Output the [X, Y] coordinate of the center of the cell containing the given text.  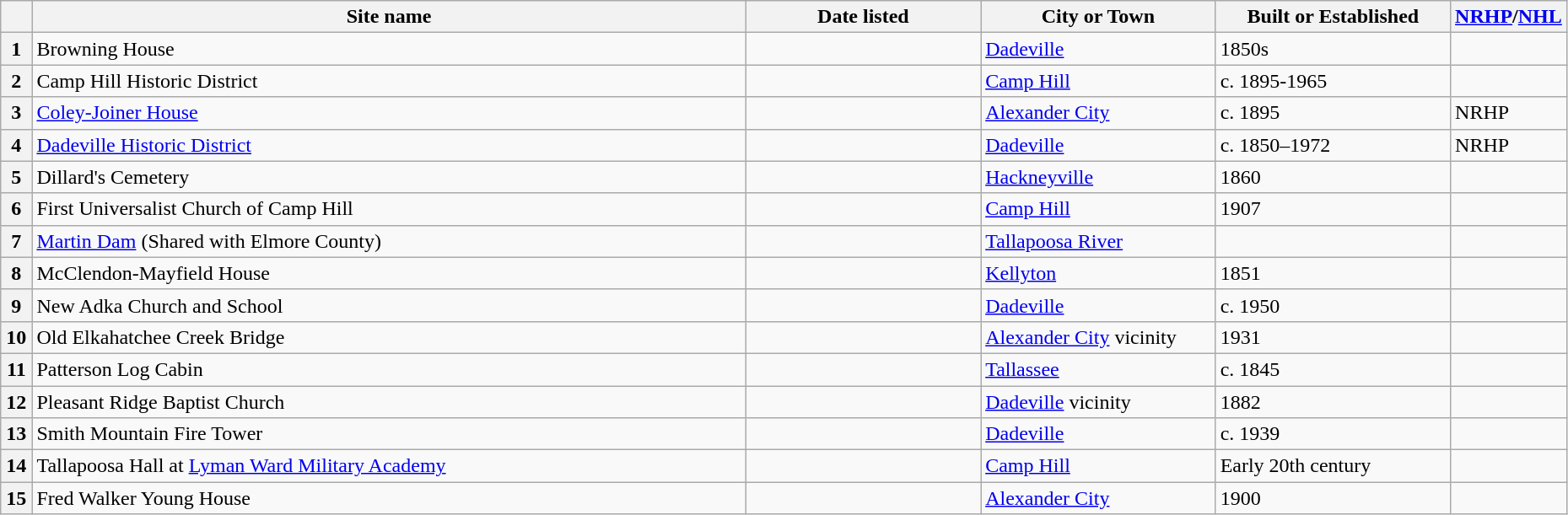
1860 [1333, 177]
1931 [1333, 337]
Date listed [863, 17]
10 [17, 337]
Tallapoosa Hall at Lyman Ward Military Academy [389, 466]
Kellyton [1098, 273]
Old Elkahatchee Creek Bridge [389, 337]
15 [17, 498]
c. 1939 [1333, 434]
Patterson Log Cabin [389, 369]
1900 [1333, 498]
c. 1895 [1333, 113]
11 [17, 369]
Fred Walker Young House [389, 498]
c. 1845 [1333, 369]
3 [17, 113]
Site name [389, 17]
New Adka Church and School [389, 305]
c. 1950 [1333, 305]
Dadeville vicinity [1098, 402]
14 [17, 466]
Alexander City vicinity [1098, 337]
1 [17, 49]
c. 1895-1965 [1333, 81]
Smith Mountain Fire Tower [389, 434]
Hackneyville [1098, 177]
1882 [1333, 402]
4 [17, 145]
1851 [1333, 273]
Built or Established [1333, 17]
5 [17, 177]
Tallapoosa River [1098, 241]
12 [17, 402]
9 [17, 305]
7 [17, 241]
6 [17, 209]
Browning House [389, 49]
Tallassee [1098, 369]
City or Town [1098, 17]
Coley-Joiner House [389, 113]
NRHP/NHL [1509, 17]
Dadeville Historic District [389, 145]
1850s [1333, 49]
1907 [1333, 209]
2 [17, 81]
13 [17, 434]
McClendon-Mayfield House [389, 273]
Martin Dam (Shared with Elmore County) [389, 241]
Early 20th century [1333, 466]
8 [17, 273]
First Universalist Church of Camp Hill [389, 209]
Camp Hill Historic District [389, 81]
Pleasant Ridge Baptist Church [389, 402]
c. 1850–1972 [1333, 145]
Dillard's Cemetery [389, 177]
